Determine the [X, Y] coordinate at the center of the cell enclosing the given text.  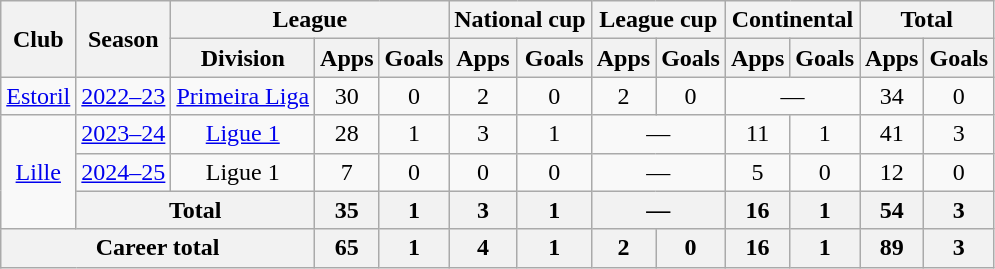
League [310, 20]
Club [38, 39]
5 [757, 172]
11 [757, 134]
Season [124, 39]
34 [892, 96]
Continental [792, 20]
Estoril [38, 96]
Division [243, 58]
Career total [158, 248]
Lille [38, 172]
Primeira Liga [243, 96]
28 [347, 134]
54 [892, 210]
89 [892, 248]
30 [347, 96]
National cup [520, 20]
65 [347, 248]
12 [892, 172]
41 [892, 134]
35 [347, 210]
League cup [658, 20]
2022–23 [124, 96]
4 [483, 248]
7 [347, 172]
2024–25 [124, 172]
2023–24 [124, 134]
